Provide the (x, y) coordinate of the cell's center where the given text is located.  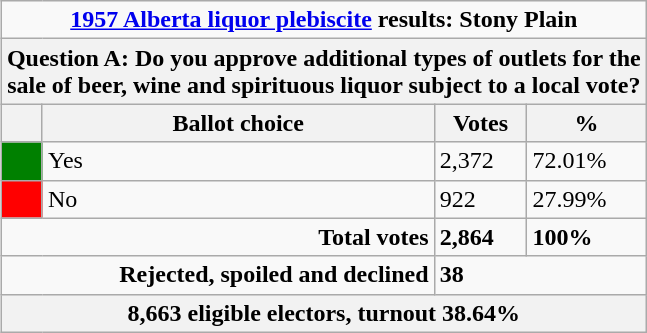
Total votes (218, 237)
Yes (238, 161)
Ballot choice (238, 123)
72.01% (586, 161)
Question A: Do you approve additional types of outlets for the sale of beer, wine and spirituous liquor subject to a local vote? (324, 72)
38 (540, 275)
2,372 (480, 161)
No (238, 199)
2,864 (480, 237)
8,663 eligible electors, turnout 38.64% (324, 313)
1957 Alberta liquor plebiscite results: Stony Plain (324, 20)
Rejected, spoiled and declined (218, 275)
% (586, 123)
100% (586, 237)
Votes (480, 123)
922 (480, 199)
27.99% (586, 199)
